Return the [X, Y] coordinate for the center point of the cell that contains the specified text.  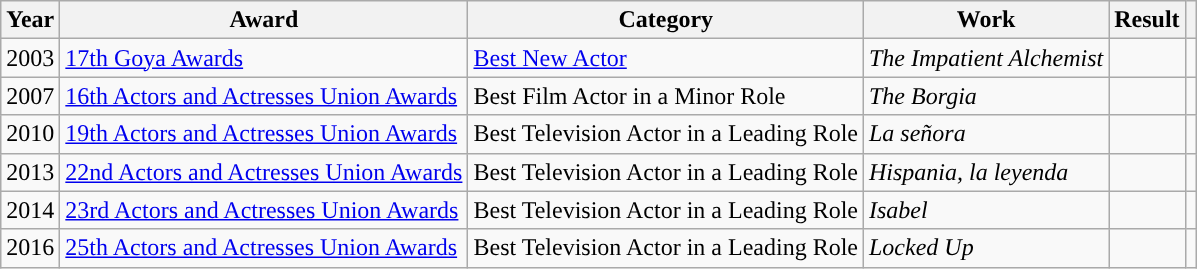
2014 [30, 210]
23rd Actors and Actresses Union Awards [264, 210]
2016 [30, 248]
Best New Actor [666, 58]
22nd Actors and Actresses Union Awards [264, 172]
2013 [30, 172]
2007 [30, 96]
La señora [986, 134]
Hispania, la leyenda [986, 172]
19th Actors and Actresses Union Awards [264, 134]
The Impatient Alchemist [986, 58]
Locked Up [986, 248]
The Borgia [986, 96]
2010 [30, 134]
Best Film Actor in a Minor Role [666, 96]
Award [264, 20]
Result [1147, 20]
16th Actors and Actresses Union Awards [264, 96]
2003 [30, 58]
Work [986, 20]
17th Goya Awards [264, 58]
Year [30, 20]
Category [666, 20]
25th Actors and Actresses Union Awards [264, 248]
Isabel [986, 210]
